Provide the (x, y) coordinate of the cell's center where the given text is located.  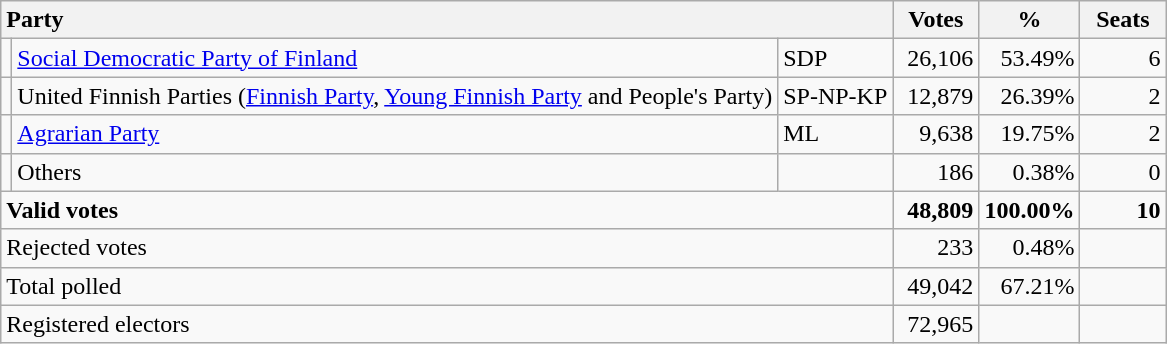
Others (395, 172)
233 (936, 248)
0.38% (1030, 172)
10 (1123, 210)
26.39% (1030, 96)
Party (447, 20)
Total polled (447, 286)
26,106 (936, 58)
Seats (1123, 20)
72,965 (936, 324)
Valid votes (447, 210)
Votes (936, 20)
12,879 (936, 96)
United Finnish Parties (Finnish Party, Young Finnish Party and People's Party) (395, 96)
Social Democratic Party of Finland (395, 58)
67.21% (1030, 286)
SP-NP-KP (836, 96)
53.49% (1030, 58)
0 (1123, 172)
Rejected votes (447, 248)
19.75% (1030, 134)
48,809 (936, 210)
Registered electors (447, 324)
Agrarian Party (395, 134)
0.48% (1030, 248)
ML (836, 134)
9,638 (936, 134)
100.00% (1030, 210)
186 (936, 172)
6 (1123, 58)
% (1030, 20)
SDP (836, 58)
49,042 (936, 286)
